Identify which cell holds the provided text, then report its (X, Y) central coordinate. 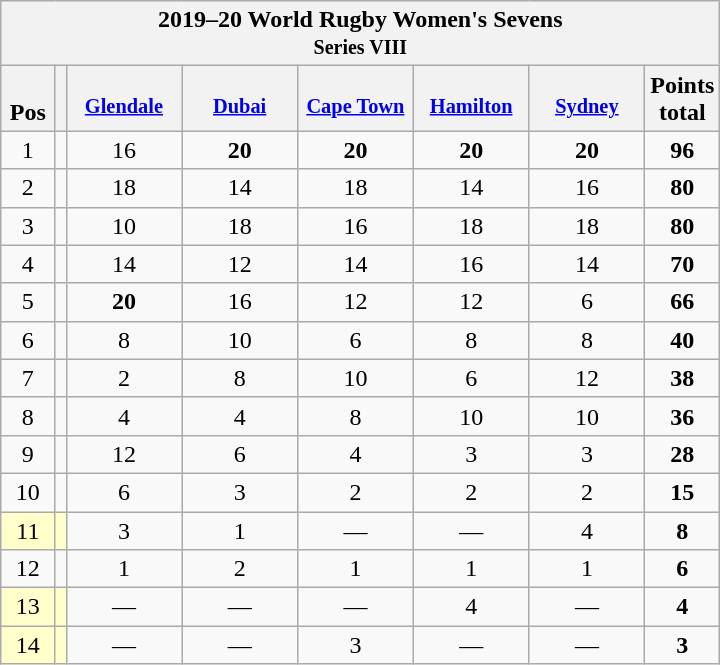
40 (682, 340)
36 (682, 416)
66 (682, 302)
13 (28, 607)
Hamilton (471, 98)
15 (682, 492)
Pointstotal (682, 98)
Dubai (240, 98)
Glendale (124, 98)
70 (682, 264)
Pos (28, 98)
2019–20 World Rugby Women's SevensSeries VIII (360, 34)
28 (682, 454)
96 (682, 150)
Cape Town (356, 98)
7 (28, 378)
5 (28, 302)
38 (682, 378)
11 (28, 531)
Sydney (587, 98)
9 (28, 454)
